Capture the cell that displays the provided text and extract its [x, y] central coordinate. 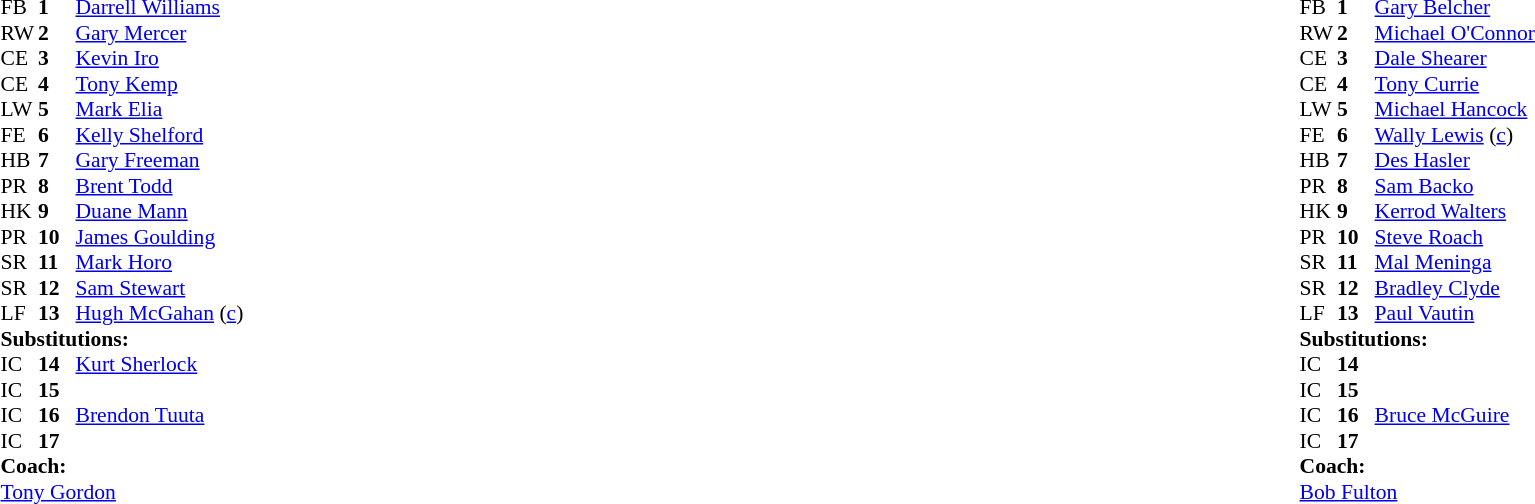
Michael Hancock [1455, 109]
Sam Backo [1455, 186]
Hugh McGahan (c) [160, 313]
Mark Elia [160, 109]
Brendon Tuuta [160, 415]
Wally Lewis (c) [1455, 135]
Des Hasler [1455, 161]
Kelly Shelford [160, 135]
Dale Shearer [1455, 59]
Bruce McGuire [1455, 415]
Steve Roach [1455, 237]
Michael O'Connor [1455, 33]
Brent Todd [160, 186]
Tony Kemp [160, 84]
Kerrod Walters [1455, 211]
Mark Horo [160, 263]
Tony Currie [1455, 84]
Kevin Iro [160, 59]
James Goulding [160, 237]
Mal Meninga [1455, 263]
Gary Mercer [160, 33]
Sam Stewart [160, 288]
Paul Vautin [1455, 313]
Gary Freeman [160, 161]
Bradley Clyde [1455, 288]
Kurt Sherlock [160, 365]
Duane Mann [160, 211]
